Find where the given text appears and provide that cell's center as [x, y] coordinate. 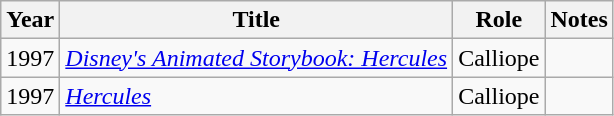
Notes [579, 20]
Role [499, 20]
Hercules [256, 96]
Year [30, 20]
Disney's Animated Storybook: Hercules [256, 58]
Title [256, 20]
